Search for the cell housing the specified text and yield its [X, Y] center coordinate. 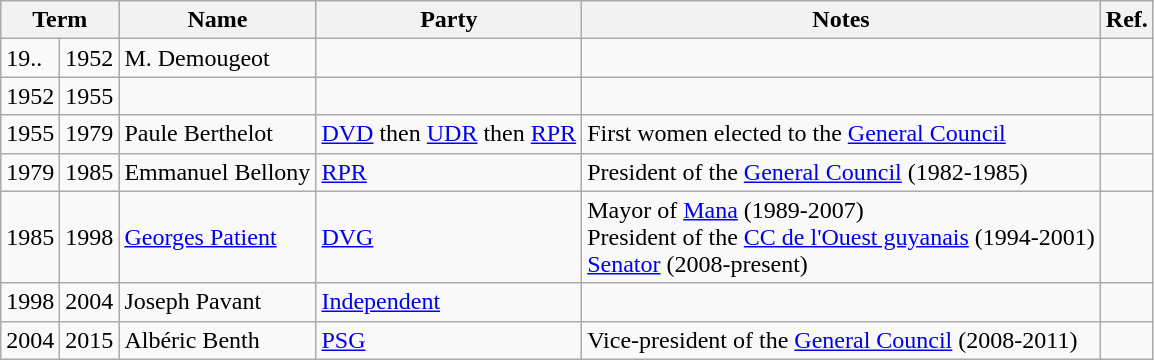
Notes [842, 20]
RPR [449, 172]
Paule Berthelot [218, 134]
M. Demougeot [218, 58]
19.. [30, 58]
Term [60, 20]
PSG [449, 340]
Joseph Pavant [218, 302]
Mayor of Mana (1989-2007)President of the CC de l'Ouest guyanais (1994-2001)Senator (2008-present) [842, 237]
Emmanuel Bellony [218, 172]
Albéric Benth [218, 340]
DVG [449, 237]
Independent [449, 302]
Vice-president of the General Council (2008-2011) [842, 340]
Georges Patient [218, 237]
President of the General Council (1982-1985) [842, 172]
First women elected to the General Council [842, 134]
2015 [90, 340]
DVD then UDR then RPR [449, 134]
Party [449, 20]
Ref. [1126, 20]
Name [218, 20]
